Scan for the cell matching the given text and deliver its (X, Y) coordinate at center. 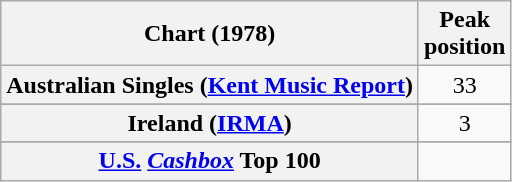
Chart (1978) (210, 34)
3 (464, 123)
Peakposition (464, 34)
Australian Singles (Kent Music Report) (210, 85)
Ireland (IRMA) (210, 123)
33 (464, 85)
U.S. Cashbox Top 100 (210, 161)
